Output the [x, y] coordinate of the center of the cell containing the given text.  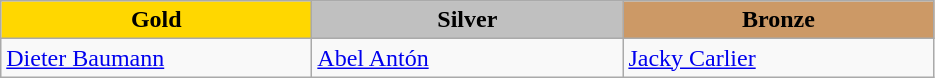
Jacky Carlier [778, 58]
Abel Antón [468, 58]
Silver [468, 20]
Gold [156, 20]
Dieter Baumann [156, 58]
Bronze [778, 20]
